Detect which cell encompasses the target text, then output its (x, y) center coordinate. 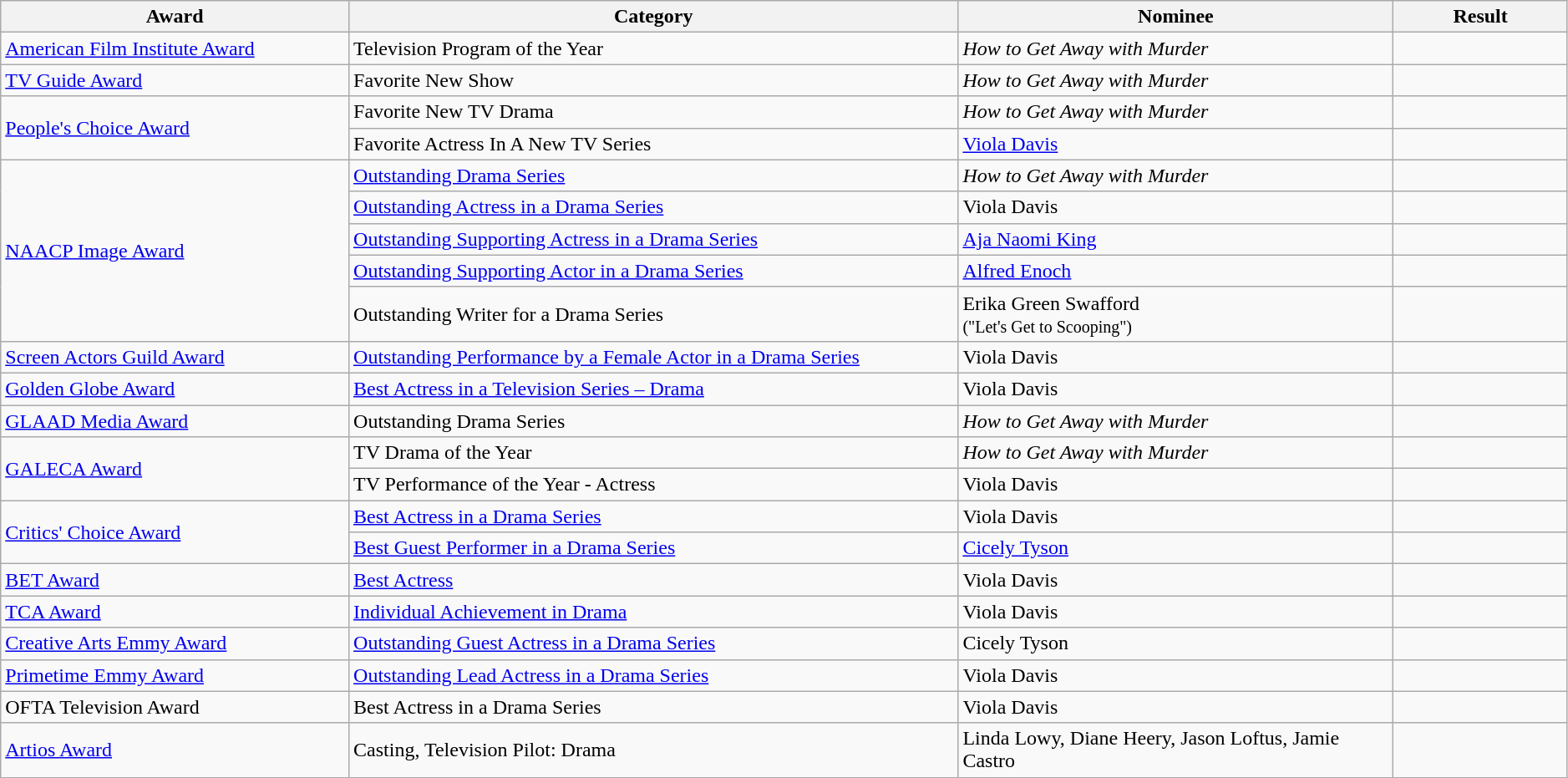
Screen Actors Guild Award (175, 357)
Best Actress in a Television Series – Drama (653, 389)
Casting, Television Pilot: Drama (653, 750)
Outstanding Writer for a Drama Series (653, 314)
Favorite Actress In A New TV Series (653, 144)
Favorite New TV Drama (653, 112)
Outstanding Guest Actress in a Drama Series (653, 643)
Result (1480, 17)
Individual Achievement in Drama (653, 612)
Award (175, 17)
American Film Institute Award (175, 48)
Outstanding Performance by a Female Actor in a Drama Series (653, 357)
People's Choice Award (175, 128)
GLAAD Media Award (175, 420)
TV Performance of the Year - Actress (653, 485)
TCA Award (175, 612)
Creative Arts Emmy Award (175, 643)
Outstanding Lead Actress in a Drama Series (653, 675)
NAACP Image Award (175, 251)
Outstanding Actress in a Drama Series (653, 207)
Alfred Enoch (1176, 271)
Best Actress (653, 580)
Aja Naomi King (1176, 239)
BET Award (175, 580)
Critics' Choice Award (175, 532)
Category (653, 17)
Nominee (1176, 17)
Artios Award (175, 750)
TV Guide Award (175, 80)
Linda Lowy, Diane Heery, Jason Loftus, Jamie Castro (1176, 750)
Television Program of the Year (653, 48)
Outstanding Supporting Actor in a Drama Series (653, 271)
Outstanding Supporting Actress in a Drama Series (653, 239)
Erika Green Swafford("Let's Get to Scooping") (1176, 314)
GALECA Award (175, 469)
Golden Globe Award (175, 389)
Best Guest Performer in a Drama Series (653, 548)
OFTA Television Award (175, 707)
Favorite New Show (653, 80)
TV Drama of the Year (653, 453)
Primetime Emmy Award (175, 675)
